Determine the [X, Y] coordinate at the center of the cell enclosing the given text.  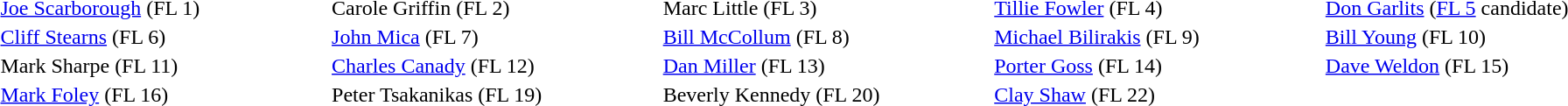
Michael Bilirakis (FL 9) [1158, 37]
Porter Goss (FL 14) [1158, 66]
John Mica (FL 7) [495, 37]
Bill McCollum (FL 8) [826, 37]
Dan Miller (FL 13) [826, 66]
Charles Canady (FL 12) [495, 66]
